Extract the (x, y) coordinate from the center of the cell holding the provided text.  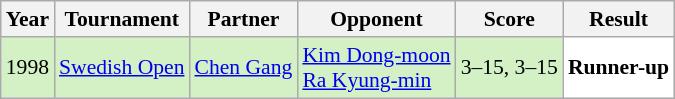
Chen Gang (243, 68)
Kim Dong-moon Ra Kyung-min (376, 68)
Partner (243, 19)
Tournament (122, 19)
Year (28, 19)
Swedish Open (122, 68)
1998 (28, 68)
Opponent (376, 19)
Runner-up (618, 68)
3–15, 3–15 (510, 68)
Score (510, 19)
Result (618, 19)
